Search for the cell housing the specified text and yield its [X, Y] center coordinate. 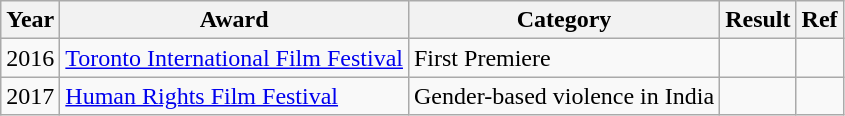
First Premiere [564, 58]
Year [30, 20]
2017 [30, 96]
Toronto International Film Festival [234, 58]
2016 [30, 58]
Human Rights Film Festival [234, 96]
Award [234, 20]
Category [564, 20]
Result [758, 20]
Gender-based violence in India [564, 96]
Ref [820, 20]
